Find where the given text appears and provide that cell's center as [X, Y] coordinate. 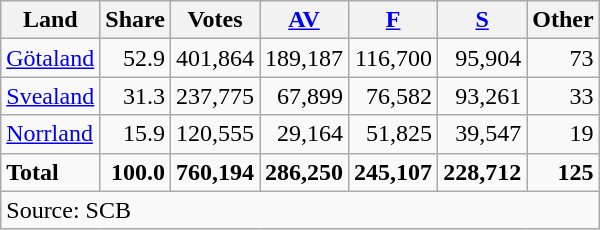
F [394, 20]
S [482, 20]
93,261 [482, 96]
189,187 [304, 58]
52.9 [136, 58]
51,825 [394, 134]
Svealand [50, 96]
120,555 [214, 134]
39,547 [482, 134]
15.9 [136, 134]
Norrland [50, 134]
19 [563, 134]
Share [136, 20]
Götaland [50, 58]
67,899 [304, 96]
Votes [214, 20]
237,775 [214, 96]
73 [563, 58]
29,164 [304, 134]
245,107 [394, 172]
116,700 [394, 58]
95,904 [482, 58]
Other [563, 20]
Land [50, 20]
33 [563, 96]
760,194 [214, 172]
76,582 [394, 96]
286,250 [304, 172]
228,712 [482, 172]
401,864 [214, 58]
100.0 [136, 172]
31.3 [136, 96]
Source: SCB [300, 210]
Total [50, 172]
AV [304, 20]
125 [563, 172]
